Return (X, Y) of the center of cell containing provided text 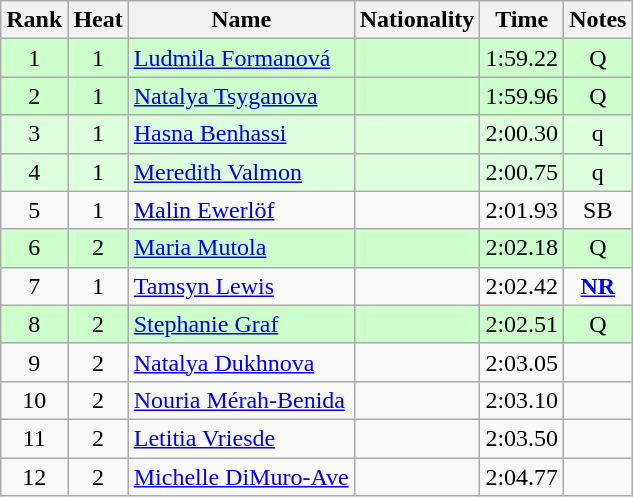
2:02.51 (522, 324)
Nationality (417, 20)
Stephanie Graf (241, 324)
4 (34, 172)
Notes (598, 20)
6 (34, 248)
1:59.96 (522, 96)
1:59.22 (522, 58)
Maria Mutola (241, 248)
Hasna Benhassi (241, 134)
SB (598, 210)
2:03.10 (522, 400)
Time (522, 20)
2:04.77 (522, 477)
11 (34, 438)
Malin Ewerlöf (241, 210)
Letitia Vriesde (241, 438)
3 (34, 134)
Name (241, 20)
Natalya Tsyganova (241, 96)
12 (34, 477)
Michelle DiMuro-Ave (241, 477)
7 (34, 286)
Ludmila Formanová (241, 58)
9 (34, 362)
10 (34, 400)
Heat (98, 20)
Tamsyn Lewis (241, 286)
2:03.50 (522, 438)
Rank (34, 20)
Meredith Valmon (241, 172)
2:00.75 (522, 172)
2:00.30 (522, 134)
NR (598, 286)
5 (34, 210)
Natalya Dukhnova (241, 362)
2:03.05 (522, 362)
2:02.18 (522, 248)
2:01.93 (522, 210)
2:02.42 (522, 286)
Nouria Mérah-Benida (241, 400)
8 (34, 324)
